Provide the [x, y] coordinate of the cell's center where the given text is located.  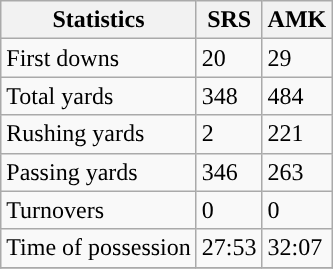
AMK [297, 20]
221 [297, 134]
Total yards [99, 96]
263 [297, 172]
348 [229, 96]
Statistics [99, 20]
Rushing yards [99, 134]
484 [297, 96]
20 [229, 58]
Passing yards [99, 172]
27:53 [229, 248]
First downs [99, 58]
2 [229, 134]
Turnovers [99, 210]
346 [229, 172]
29 [297, 58]
32:07 [297, 248]
SRS [229, 20]
Time of possession [99, 248]
